Pinpoint the cell where the given text exists, returning its (X, Y) midpoint coordinate. 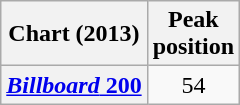
Peakposition (193, 34)
54 (193, 85)
Billboard 200 (74, 85)
Chart (2013) (74, 34)
